Provide the (x, y) coordinate of the cell's center where the given text is located.  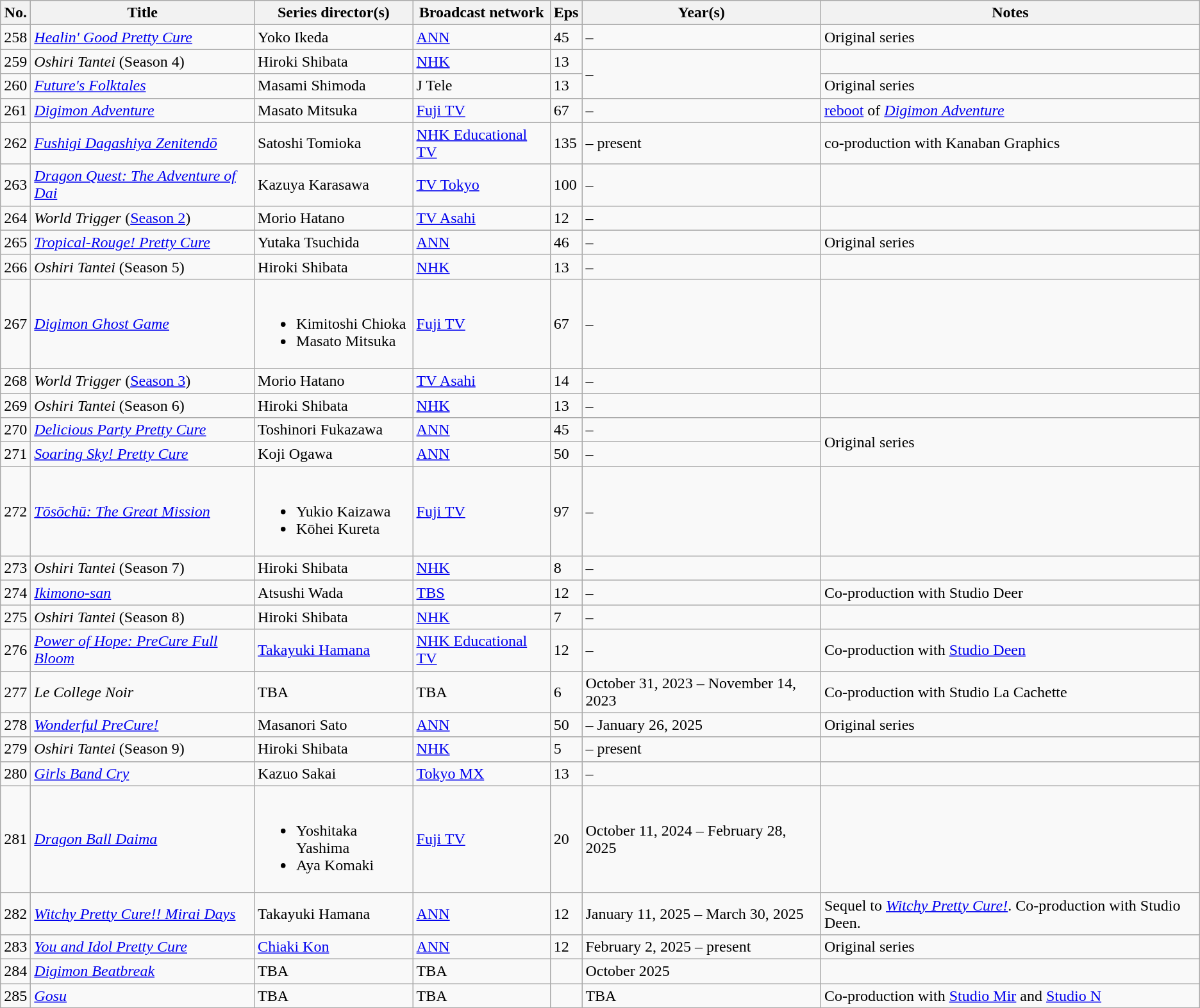
262 (15, 144)
Yoshitaka YashimaAya Komaki (333, 839)
258 (15, 37)
280 (15, 773)
Gosu (142, 995)
Broadcast network (481, 13)
264 (15, 218)
Le College Noir (142, 692)
278 (15, 725)
Digimon Adventure (142, 110)
Yoko Ikeda (333, 37)
267 (15, 324)
Girls Band Cry (142, 773)
Title (142, 13)
Healin' Good Pretty Cure (142, 37)
Soaring Sky! Pretty Cure (142, 454)
Koji Ogawa (333, 454)
Dragon Quest: The Adventure of Dai (142, 185)
Kimitoshi ChiokaMasato Mitsuka (333, 324)
Dragon Ball Daima (142, 839)
Tokyo MX (481, 773)
October 31, 2023 – November 14, 2023 (701, 692)
Delicious Party Pretty Cure (142, 430)
Ikimono-san (142, 593)
You and Idol Pretty Cure (142, 946)
270 (15, 430)
February 2, 2025 – present (701, 946)
Sequel to Witchy Pretty Cure!. Co-production with Studio Deen. (1010, 914)
Kazuo Sakai (333, 773)
Year(s) (701, 13)
Oshiri Tantei (Season 4) (142, 62)
Oshiri Tantei (Season 8) (142, 617)
Co-production with Studio La Cachette (1010, 692)
283 (15, 946)
261 (15, 110)
265 (15, 242)
7 (566, 617)
Oshiri Tantei (Season 6) (142, 406)
Satoshi Tomioka (333, 144)
271 (15, 454)
14 (566, 381)
TV Tokyo (481, 185)
5 (566, 749)
Oshiri Tantei (Season 7) (142, 568)
– January 26, 2025 (701, 725)
8 (566, 568)
276 (15, 650)
Tōsōchū: The Great Mission (142, 511)
J Tele (481, 86)
TBS (481, 593)
275 (15, 617)
46 (566, 242)
Future's Folktales (142, 86)
100 (566, 185)
269 (15, 406)
260 (15, 86)
Witchy Pretty Cure!! Mirai Days (142, 914)
6 (566, 692)
268 (15, 381)
Fushigi Dagashiya Zenitendō (142, 144)
Kazuya Karasawa (333, 185)
282 (15, 914)
Co-production with Studio Deen (1010, 650)
277 (15, 692)
Co-production with Studio Deer (1010, 593)
Masanori Sato (333, 725)
Oshiri Tantei (Season 5) (142, 267)
284 (15, 971)
No. (15, 13)
272 (15, 511)
Eps (566, 13)
279 (15, 749)
135 (566, 144)
285 (15, 995)
Notes (1010, 13)
266 (15, 267)
World Trigger (Season 2) (142, 218)
20 (566, 839)
January 11, 2025 – March 30, 2025 (701, 914)
Yukio KaizawaKōhei Kureta (333, 511)
Co-production with Studio Mir and Studio N (1010, 995)
Tropical-Rouge! Pretty Cure (142, 242)
World Trigger (Season 3) (142, 381)
co-production with Kanaban Graphics (1010, 144)
Toshinori Fukazawa (333, 430)
Oshiri Tantei (Season 9) (142, 749)
October 11, 2024 – February 28, 2025 (701, 839)
Atsushi Wada (333, 593)
Power of Hope: PreCure Full Bloom (142, 650)
273 (15, 568)
reboot of Digimon Adventure (1010, 110)
Yutaka Tsuchida (333, 242)
Masami Shimoda (333, 86)
Wonderful PreCure! (142, 725)
Masato Mitsuka (333, 110)
263 (15, 185)
Series director(s) (333, 13)
Digimon Ghost Game (142, 324)
281 (15, 839)
274 (15, 593)
97 (566, 511)
Digimon Beatbreak (142, 971)
October 2025 (701, 971)
Chiaki Kon (333, 946)
259 (15, 62)
